Provide the (x, y) coordinate of the cell's center where the given text is located.  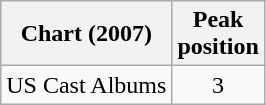
3 (218, 85)
US Cast Albums (86, 85)
Peakposition (218, 34)
Chart (2007) (86, 34)
